Pinpoint the cell where the given text exists, returning its [X, Y] midpoint coordinate. 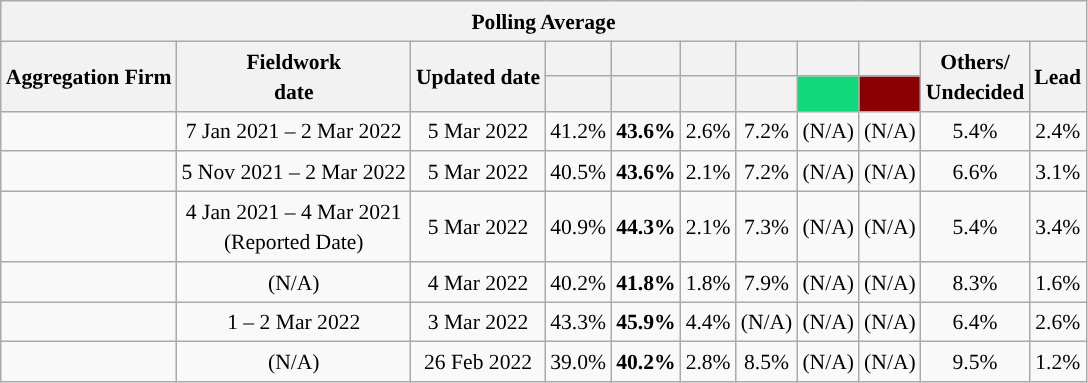
Polling Average [544, 21]
5 Nov 2021 – 2 Mar 2022 [294, 172]
4.4% [708, 322]
Aggregation Firm [89, 76]
6.6% [975, 172]
4 Mar 2022 [478, 282]
40.5% [578, 172]
26 Feb 2022 [478, 362]
1.6% [1058, 282]
3.1% [1058, 172]
41.8% [646, 282]
7.3% [767, 227]
44.3% [646, 227]
9.5% [975, 362]
8.3% [975, 282]
Fieldwork date [294, 76]
4 Jan 2021 – 4 Mar 2021 (Reported Date) [294, 227]
40.9% [578, 227]
3.4% [1058, 227]
7.9% [767, 282]
1.8% [708, 282]
45.9% [646, 322]
Lead [1058, 76]
2.8% [708, 362]
39.0% [578, 362]
41.2% [578, 131]
Others/Undecided [975, 76]
1.2% [1058, 362]
Updated date [478, 76]
43.3% [578, 322]
2.4% [1058, 131]
3 Mar 2022 [478, 322]
1 – 2 Mar 2022 [294, 322]
6.4% [975, 322]
7 Jan 2021 – 2 Mar 2022 [294, 131]
8.5% [767, 362]
